Capture the cell that displays the provided text and extract its [X, Y] central coordinate. 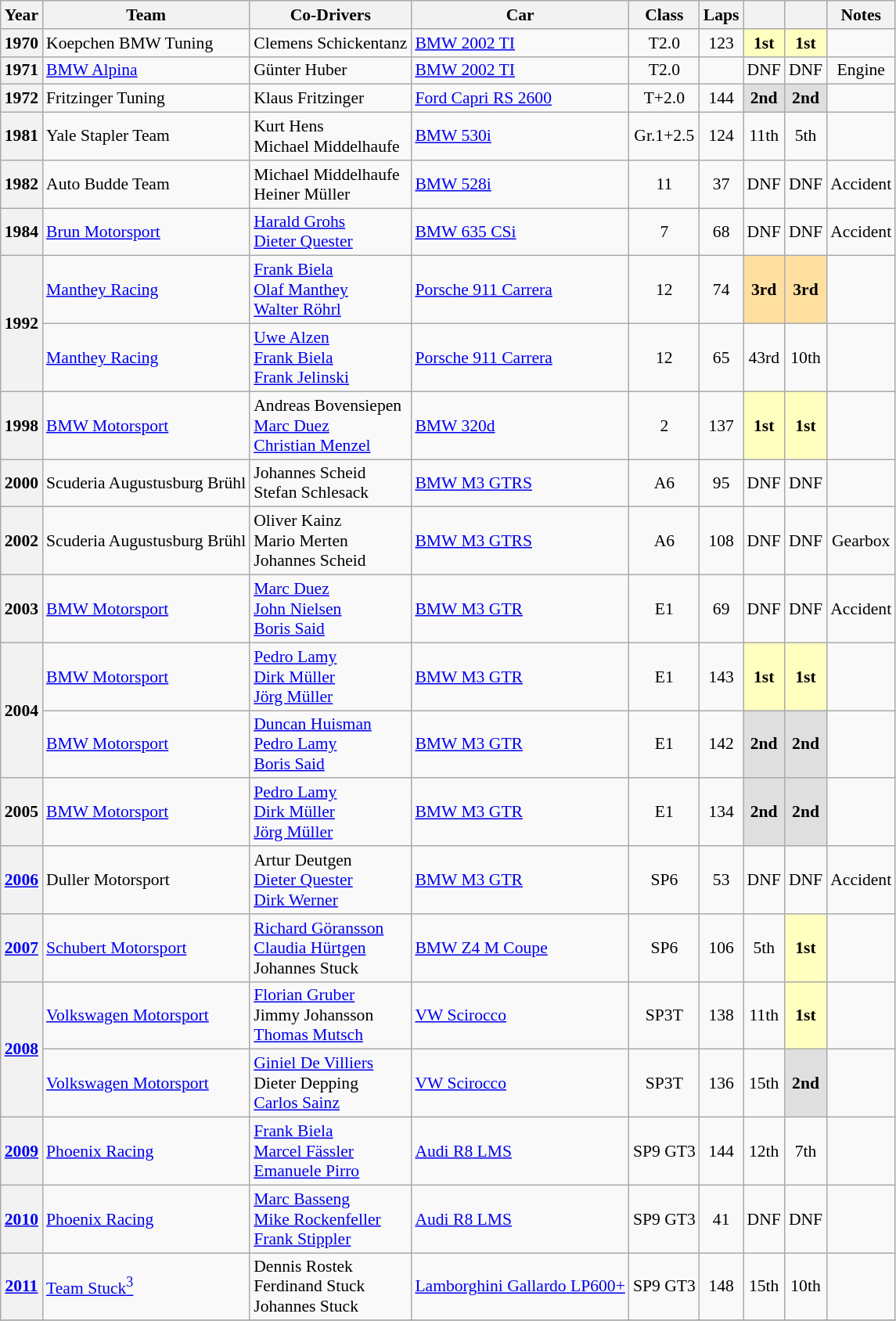
Notes [861, 15]
Richard Göransson Claudia Hürtgen Johannes Stuck [330, 948]
Clemens Schickentanz [330, 43]
1971 [22, 70]
2002 [22, 542]
T+2.0 [664, 99]
Car [520, 15]
142 [721, 745]
2011 [22, 1287]
41 [721, 1219]
2000 [22, 484]
1970 [22, 43]
106 [721, 948]
Giniel De Villiers Dieter Depping Carlos Sainz [330, 1083]
Günter Huber [330, 70]
Koepchen BMW Tuning [146, 43]
68 [721, 232]
BMW 530i [520, 136]
Marc Duez John Nielsen Boris Said [330, 609]
2007 [22, 948]
Year [22, 15]
148 [721, 1287]
Frank Biela Olaf Manthey Walter Röhrl [330, 290]
123 [721, 43]
Gr.1+2.5 [664, 136]
37 [721, 185]
2005 [22, 812]
11 [664, 185]
Artur Deutgen Dieter Quester Dirk Werner [330, 880]
2006 [22, 880]
BMW 635 CSi [520, 232]
Klaus Fritzinger [330, 99]
Duller Motorsport [146, 880]
Yale Stapler Team [146, 136]
2008 [22, 1049]
7 [664, 232]
Engine [861, 70]
136 [721, 1083]
1984 [22, 232]
Fritzinger Tuning [146, 99]
1972 [22, 99]
1981 [22, 136]
Marc Basseng Mike Rockenfeller Frank Stippler [330, 1219]
134 [721, 812]
53 [721, 880]
Michael Middelhaufe Heiner Müller [330, 185]
2004 [22, 711]
65 [721, 358]
Co-Drivers [330, 15]
BMW 320d [520, 426]
2003 [22, 609]
2010 [22, 1219]
43rd [764, 358]
Harald Grohs Dieter Quester [330, 232]
95 [721, 484]
Oliver Kainz Mario Merten Johannes Scheid [330, 542]
Gearbox [861, 542]
Dennis Rostek Ferdinand Stuck Johannes Stuck [330, 1287]
1982 [22, 185]
2 [664, 426]
Auto Budde Team [146, 185]
138 [721, 1016]
1998 [22, 426]
Team [146, 15]
Brun Motorsport [146, 232]
BMW Z4 M Coupe [520, 948]
Lamborghini Gallardo LP600+ [520, 1287]
Florian Gruber Jimmy Johansson Thomas Mutsch [330, 1016]
12th [764, 1152]
Laps [721, 15]
137 [721, 426]
108 [721, 542]
Duncan Huisman Pedro Lamy Boris Said [330, 745]
69 [721, 609]
1992 [22, 324]
Andreas Bovensiepen Marc Duez Christian Menzel [330, 426]
Uwe Alzen Frank Biela Frank Jelinski [330, 358]
Johannes Scheid Stefan Schlesack [330, 484]
74 [721, 290]
Team Stuck3 [146, 1287]
Frank Biela Marcel Fässler Emanuele Pirro [330, 1152]
Kurt Hens Michael Middelhaufe [330, 136]
124 [721, 136]
Ford Capri RS 2600 [520, 99]
2009 [22, 1152]
7th [806, 1152]
BMW Alpina [146, 70]
143 [721, 676]
Class [664, 15]
BMW 528i [520, 185]
Schubert Motorsport [146, 948]
